Return the [x, y] coordinate for the center point of the cell that contains the specified text.  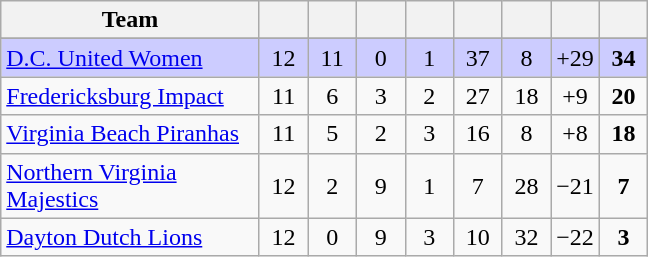
16 [478, 134]
Fredericksburg Impact [130, 96]
28 [526, 186]
6 [332, 96]
Virginia Beach Piranhas [130, 134]
5 [332, 134]
−22 [576, 237]
27 [478, 96]
20 [624, 96]
Team [130, 20]
D.C. United Women [130, 58]
10 [478, 237]
34 [624, 58]
Northern Virginia Majestics [130, 186]
+8 [576, 134]
Dayton Dutch Lions [130, 237]
37 [478, 58]
+29 [576, 58]
−21 [576, 186]
+9 [576, 96]
32 [526, 237]
